Locate the cell with the specified text and output its (X, Y) center coordinate. 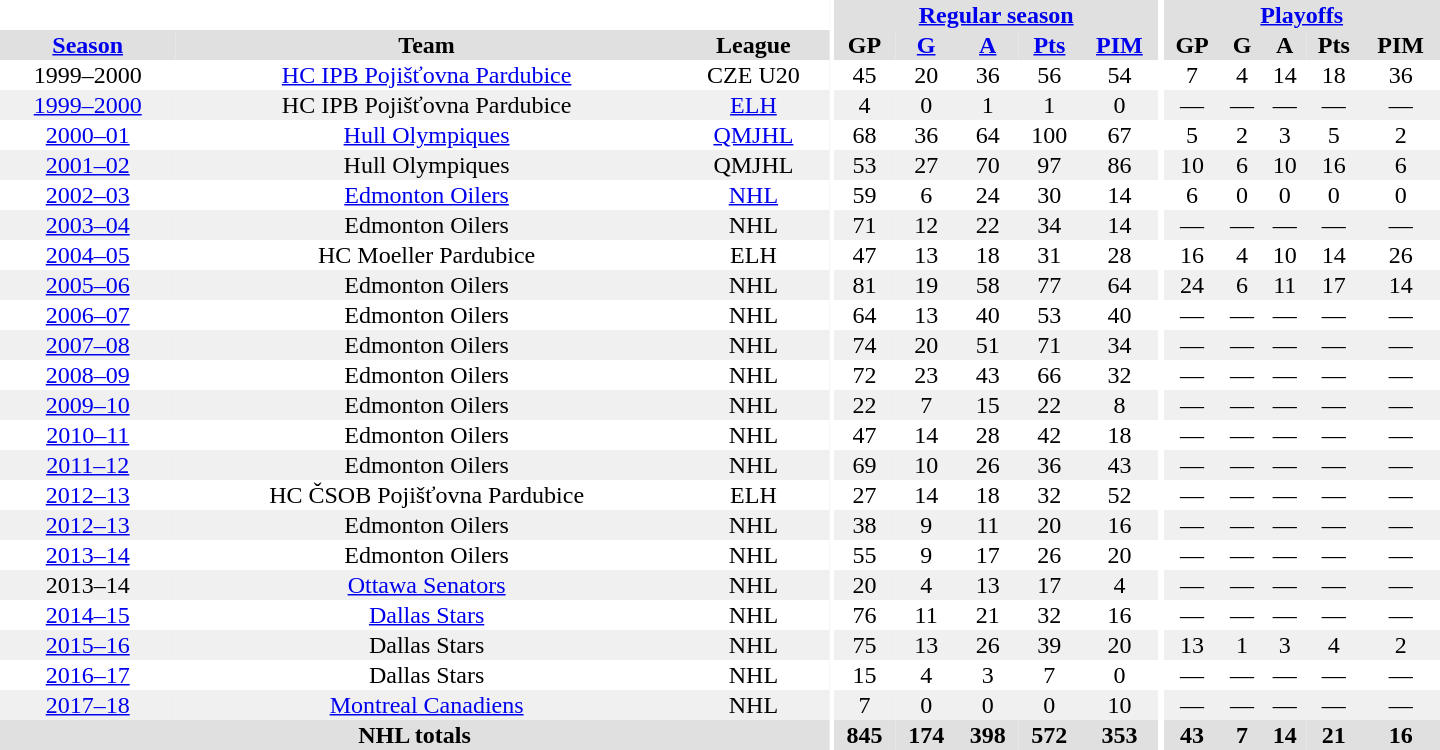
174 (926, 735)
NHL totals (414, 735)
Playoffs (1302, 15)
2003–04 (88, 225)
81 (865, 285)
2009–10 (88, 405)
572 (1050, 735)
Ottawa Senators (426, 585)
23 (926, 375)
45 (865, 75)
30 (1050, 195)
HC Moeller Pardubice (426, 255)
2011–12 (88, 465)
Team (426, 45)
52 (1119, 495)
74 (865, 345)
72 (865, 375)
845 (865, 735)
8 (1119, 405)
38 (865, 525)
Regular season (996, 15)
68 (865, 135)
2017–18 (88, 705)
59 (865, 195)
Season (88, 45)
100 (1050, 135)
69 (865, 465)
2005–06 (88, 285)
CZE U20 (754, 75)
66 (1050, 375)
86 (1119, 165)
2016–17 (88, 675)
2000–01 (88, 135)
51 (988, 345)
77 (1050, 285)
75 (865, 645)
2014–15 (88, 615)
398 (988, 735)
67 (1119, 135)
2015–16 (88, 645)
HC ČSOB Pojišťovna Pardubice (426, 495)
19 (926, 285)
2006–07 (88, 315)
2007–08 (88, 345)
31 (1050, 255)
353 (1119, 735)
76 (865, 615)
2010–11 (88, 435)
12 (926, 225)
56 (1050, 75)
42 (1050, 435)
55 (865, 555)
Montreal Canadiens (426, 705)
70 (988, 165)
League (754, 45)
2008–09 (88, 375)
39 (1050, 645)
2004–05 (88, 255)
2002–03 (88, 195)
54 (1119, 75)
97 (1050, 165)
58 (988, 285)
2001–02 (88, 165)
